Pinpoint the cell where the given text exists, returning its (x, y) midpoint coordinate. 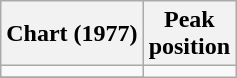
Peakposition (189, 34)
Chart (1977) (72, 34)
